Find where the given text appears and provide that cell's center as [x, y] coordinate. 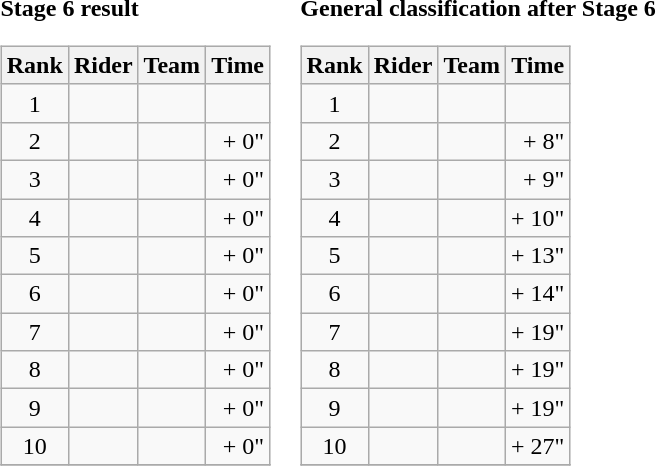
+ 8" [537, 141]
+ 10" [537, 217]
+ 27" [537, 446]
+ 14" [537, 294]
+ 13" [537, 256]
+ 9" [537, 179]
